Pinpoint the cell where the given text exists, returning its [X, Y] midpoint coordinate. 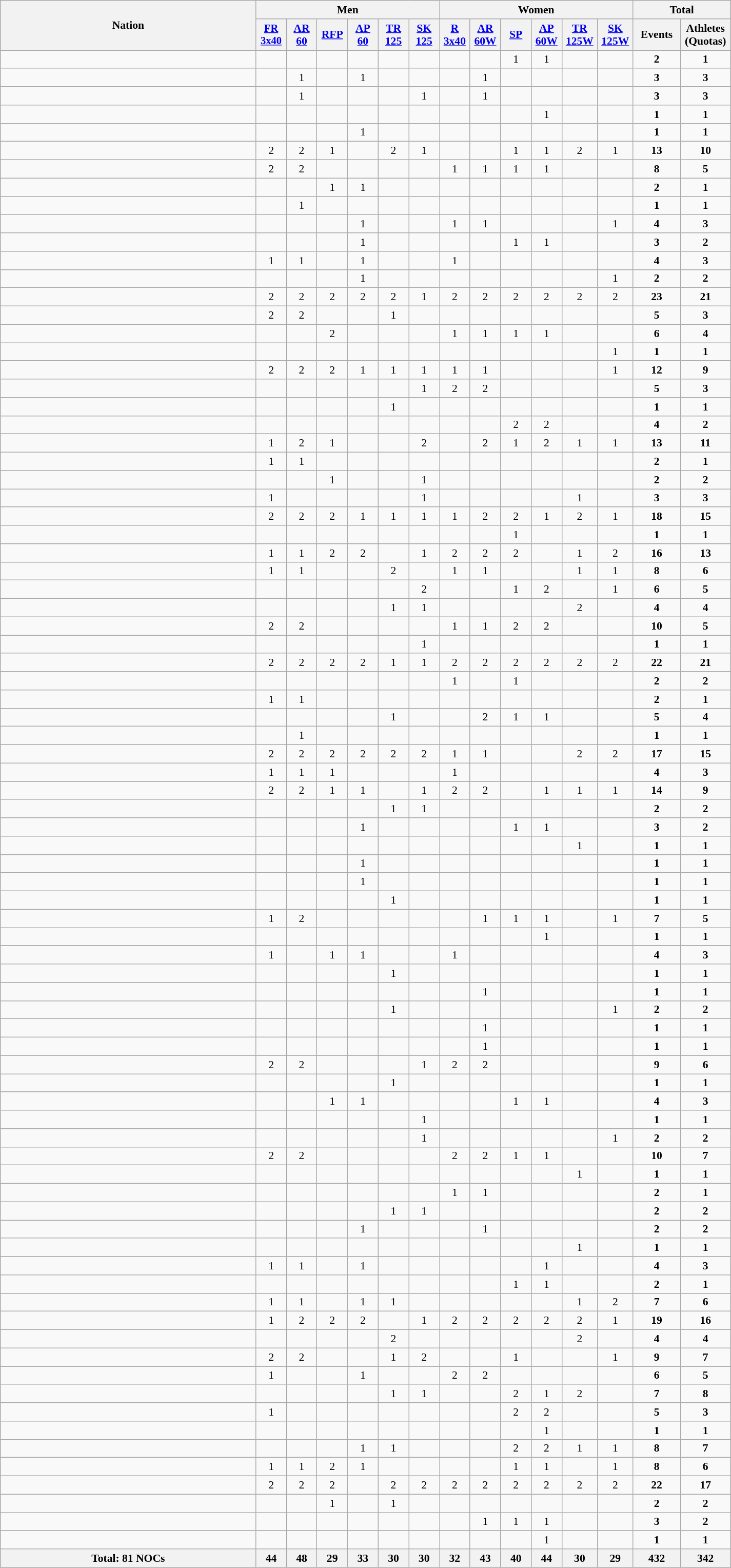
RFP [332, 35]
SK 125 [424, 35]
12 [657, 370]
Athletes(Quotas) [705, 35]
40 [516, 1558]
23 [657, 297]
48 [302, 1558]
32 [455, 1558]
342 [705, 1558]
AR 60 [302, 35]
SK 125W [616, 35]
FR 3x40 [271, 35]
AR 60W [485, 35]
TR 125 [393, 35]
43 [485, 1558]
R 3x40 [455, 35]
SP [516, 35]
AP 60 [363, 35]
Events [657, 35]
Total [682, 10]
14 [657, 791]
432 [657, 1558]
Men [348, 10]
Total: 81 NOCs [128, 1558]
11 [705, 443]
Women [536, 10]
33 [363, 1558]
19 [657, 1321]
Nation [128, 26]
TR 125W [580, 35]
AP 60W [547, 35]
18 [657, 517]
